Provide the (X, Y) coordinate of the cell's center where the given text is located.  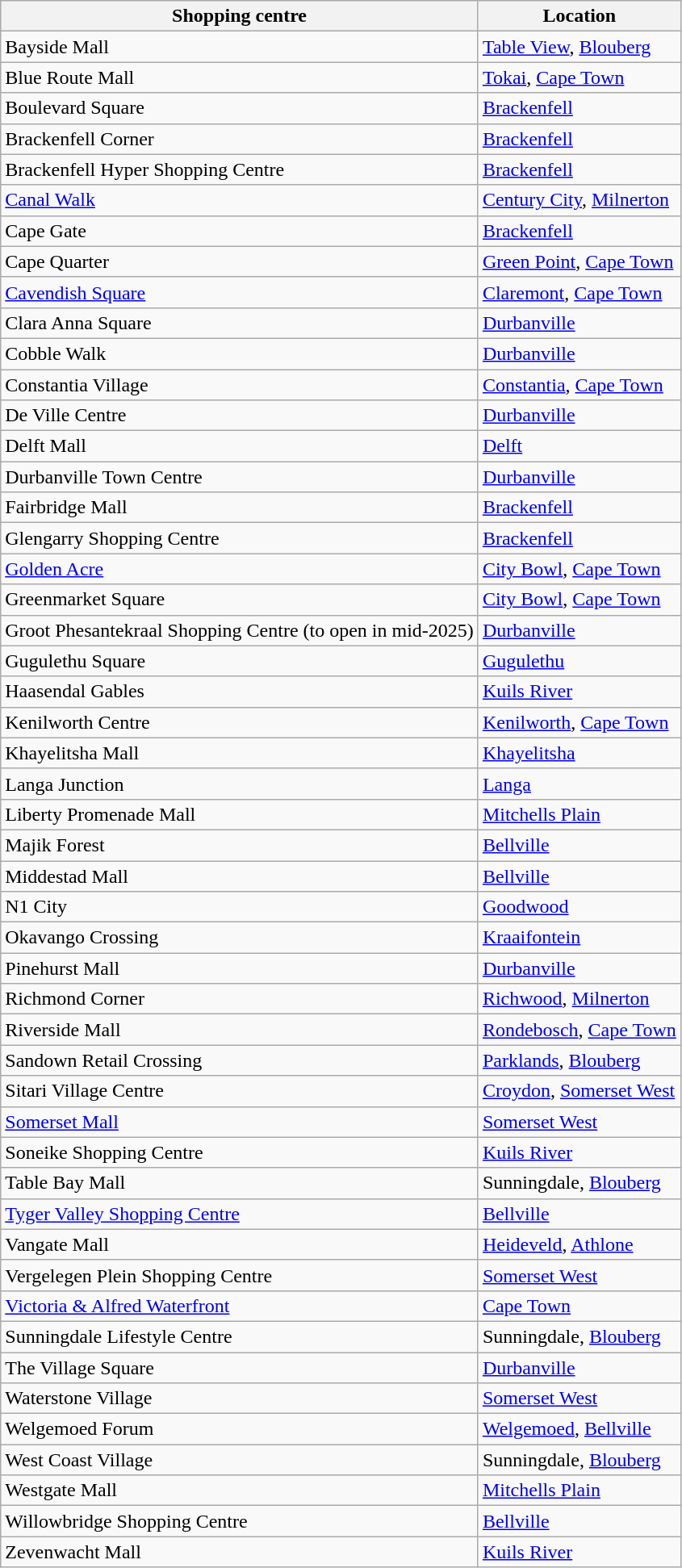
Cobble Walk (240, 353)
Delft Mall (240, 446)
Welgemoed, Bellville (579, 1429)
Green Point, Cape Town (579, 261)
Langa (579, 784)
Fairbridge Mall (240, 508)
Richwood, Milnerton (579, 999)
Kraaifontein (579, 938)
Blue Route Mall (240, 77)
Glengarry Shopping Centre (240, 538)
Tyger Valley Shopping Centre (240, 1214)
Khayelitsha (579, 753)
Kenilworth, Cape Town (579, 722)
Location (579, 16)
Century City, Milnerton (579, 200)
Golden Acre (240, 569)
Brackenfell Hyper Shopping Centre (240, 169)
Shopping centre (240, 16)
Delft (579, 446)
Brackenfell Corner (240, 139)
Cavendish Square (240, 292)
Middestad Mall (240, 876)
De Ville Centre (240, 416)
Cape Town (579, 1306)
Greenmarket Square (240, 600)
Vangate Mall (240, 1244)
Heideveld, Athlone (579, 1244)
Groot Phesantekraal Shopping Centre (to open in mid-2025) (240, 630)
Rondebosch, Cape Town (579, 1030)
Okavango Crossing (240, 938)
Westgate Mall (240, 1491)
Parklands, Blouberg (579, 1060)
Majik Forest (240, 845)
The Village Square (240, 1368)
Soneike Shopping Centre (240, 1152)
Liberty Promenade Mall (240, 814)
Durbanville Town Centre (240, 477)
Table Bay Mall (240, 1183)
Victoria & Alfred Waterfront (240, 1306)
Zevenwacht Mall (240, 1552)
Cape Quarter (240, 261)
Constantia Village (240, 385)
Canal Walk (240, 200)
Constantia, Cape Town (579, 385)
Waterstone Village (240, 1399)
Table View, Blouberg (579, 47)
Boulevard Square (240, 108)
Riverside Mall (240, 1030)
Willowbridge Shopping Centre (240, 1521)
Langa Junction (240, 784)
Haasendal Gables (240, 692)
Sitari Village Centre (240, 1091)
Cape Gate (240, 231)
Kenilworth Centre (240, 722)
Clara Anna Square (240, 323)
Gugulethu (579, 661)
Somerset Mall (240, 1122)
Sunningdale Lifestyle Centre (240, 1336)
Croydon, Somerset West (579, 1091)
Bayside Mall (240, 47)
Gugulethu Square (240, 661)
Welgemoed Forum (240, 1429)
Vergelegen Plein Shopping Centre (240, 1275)
Claremont, Cape Town (579, 292)
Richmond Corner (240, 999)
N1 City (240, 907)
Tokai, Cape Town (579, 77)
West Coast Village (240, 1460)
Khayelitsha Mall (240, 753)
Pinehurst Mall (240, 968)
Sandown Retail Crossing (240, 1060)
Goodwood (579, 907)
